Provide the (X, Y) coordinate of the cell's center where the given text is located.  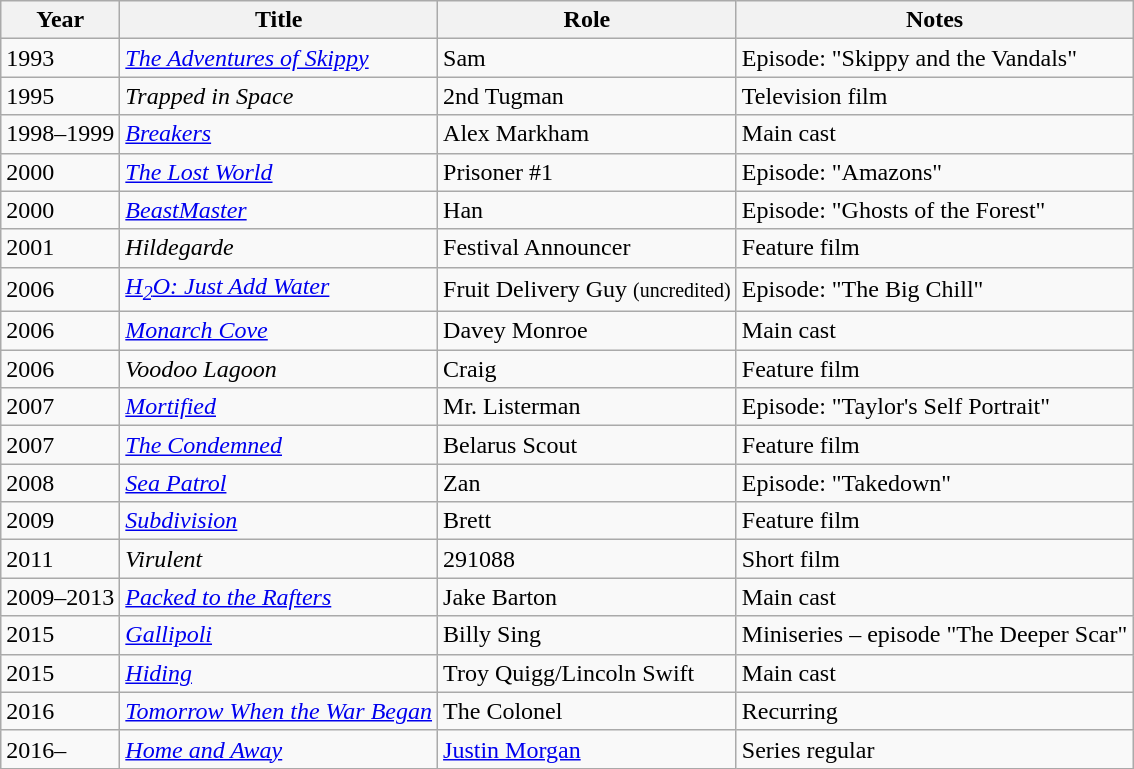
2001 (60, 248)
The Adventures of Skippy (279, 58)
Role (588, 20)
2016 (60, 711)
Title (279, 20)
Breakers (279, 134)
Festival Announcer (588, 248)
Episode: "Skippy and the Vandals" (934, 58)
Virulent (279, 559)
Recurring (934, 711)
The Condemned (279, 445)
Mr. Listerman (588, 407)
Hiding (279, 673)
Voodoo Lagoon (279, 369)
BeastMaster (279, 210)
Episode: "Takedown" (934, 483)
1995 (60, 96)
Alex Markham (588, 134)
2nd Tugman (588, 96)
Notes (934, 20)
Packed to the Rafters (279, 597)
Jake Barton (588, 597)
H2O: Just Add Water (279, 289)
Zan (588, 483)
Justin Morgan (588, 749)
Trapped in Space (279, 96)
2008 (60, 483)
Monarch Cove (279, 331)
Mortified (279, 407)
Series regular (934, 749)
Television film (934, 96)
Brett (588, 521)
2009 (60, 521)
Fruit Delivery Guy (uncredited) (588, 289)
Sea Patrol (279, 483)
Prisoner #1 (588, 172)
1998–1999 (60, 134)
Subdivision (279, 521)
291088 (588, 559)
1993 (60, 58)
Episode: "Taylor's Self Portrait" (934, 407)
Short film (934, 559)
2016– (60, 749)
Year (60, 20)
Craig (588, 369)
2011 (60, 559)
Miniseries – episode "The Deeper Scar" (934, 635)
Episode: "The Big Chill" (934, 289)
Hildegarde (279, 248)
Belarus Scout (588, 445)
Davey Monroe (588, 331)
Han (588, 210)
Episode: "Ghosts of the Forest" (934, 210)
Episode: "Amazons" (934, 172)
The Colonel (588, 711)
Troy Quigg/Lincoln Swift (588, 673)
Home and Away (279, 749)
Sam (588, 58)
The Lost World (279, 172)
Gallipoli (279, 635)
Tomorrow When the War Began (279, 711)
Billy Sing (588, 635)
2009–2013 (60, 597)
